Detect which cell encompasses the target text, then output its [x, y] center coordinate. 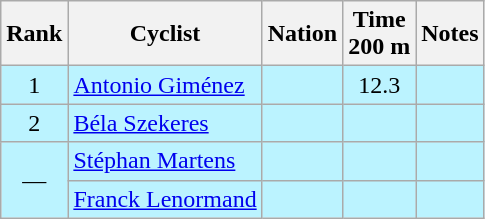
— [34, 180]
Antonio Giménez [165, 85]
Rank [34, 34]
Nation [302, 34]
Stéphan Martens [165, 161]
Franck Lenormand [165, 199]
2 [34, 123]
Time200 m [380, 34]
Béla Szekeres [165, 123]
12.3 [380, 85]
Cyclist [165, 34]
Notes [450, 34]
1 [34, 85]
